Detect which cell encompasses the target text, then output its [x, y] center coordinate. 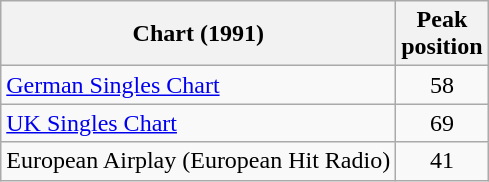
Chart (1991) [198, 34]
German Singles Chart [198, 85]
58 [442, 85]
European Airplay (European Hit Radio) [198, 161]
69 [442, 123]
41 [442, 161]
Peakposition [442, 34]
UK Singles Chart [198, 123]
